For the text-containing cell, return its midpoint in (X, Y) coordinate format. 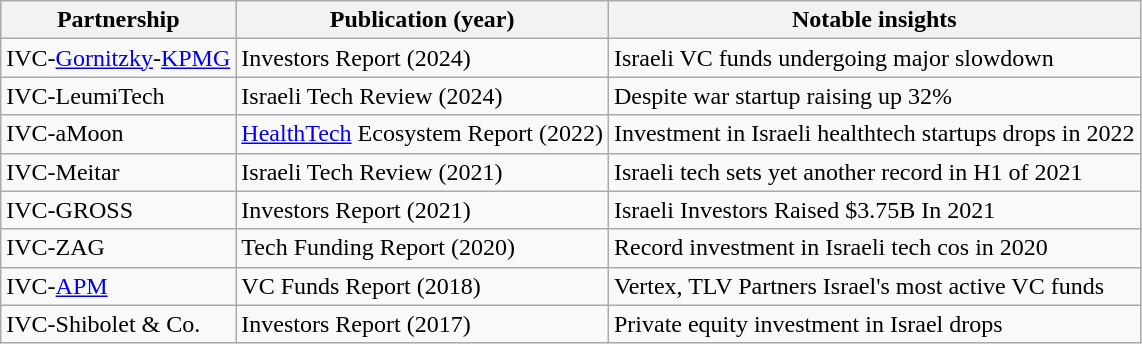
Investors Report (2021) (422, 210)
Vertex, TLV Partners Israel's most active VC funds (874, 286)
Private equity investment in Israel drops (874, 324)
IVC-Gornitzky-KPMG (118, 58)
Israeli Tech Review (2021) (422, 172)
Partnership (118, 20)
IVC-GROSS (118, 210)
Notable insights (874, 20)
Investors Report (2024) (422, 58)
HealthTech Ecosystem Report (2022) (422, 134)
IVC-Shibolet & Co. (118, 324)
IVC-Meitar (118, 172)
IVC-LeumiTech (118, 96)
Israeli tech sets yet another record in H1 of 2021 (874, 172)
Investment in Israeli healthtech startups drops in 2022 (874, 134)
IVC-ZAG (118, 248)
VC Funds Report (2018) (422, 286)
IVC-aMoon (118, 134)
Tech Funding Report (2020) (422, 248)
Israeli VC funds undergoing major slowdown (874, 58)
Investors Report (2017) (422, 324)
IVC-APM (118, 286)
Record investment in Israeli tech cos in 2020 (874, 248)
Israeli Tech Review (2024) (422, 96)
Publication (year) (422, 20)
Despite war startup raising up 32% (874, 96)
Israeli Investors Raised $3.75B In 2021 (874, 210)
